Pinpoint the cell where the given text exists, returning its (X, Y) midpoint coordinate. 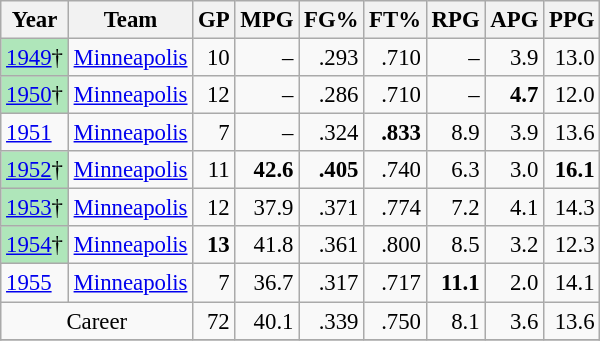
.339 (332, 321)
3.6 (514, 321)
.750 (396, 321)
1951 (35, 133)
42.6 (267, 170)
MPG (267, 20)
1950† (35, 95)
8.9 (456, 133)
40.1 (267, 321)
.833 (396, 133)
.361 (332, 245)
1954† (35, 245)
.293 (332, 58)
13 (214, 245)
14.1 (572, 283)
APG (514, 20)
13.0 (572, 58)
37.9 (267, 208)
4.7 (514, 95)
Year (35, 20)
8.5 (456, 245)
.324 (332, 133)
16.1 (572, 170)
PPG (572, 20)
.774 (396, 208)
1949† (35, 58)
.405 (332, 170)
41.8 (267, 245)
.717 (396, 283)
11 (214, 170)
6.3 (456, 170)
8.1 (456, 321)
.371 (332, 208)
12.3 (572, 245)
RPG (456, 20)
.800 (396, 245)
.740 (396, 170)
10 (214, 58)
36.7 (267, 283)
14.3 (572, 208)
1953† (35, 208)
Team (130, 20)
FT% (396, 20)
7.2 (456, 208)
.317 (332, 283)
3.2 (514, 245)
1955 (35, 283)
.286 (332, 95)
2.0 (514, 283)
4.1 (514, 208)
3.0 (514, 170)
1952† (35, 170)
GP (214, 20)
12.0 (572, 95)
FG% (332, 20)
Career (97, 321)
11.1 (456, 283)
72 (214, 321)
